For the text-containing cell, return its midpoint in (x, y) coordinate format. 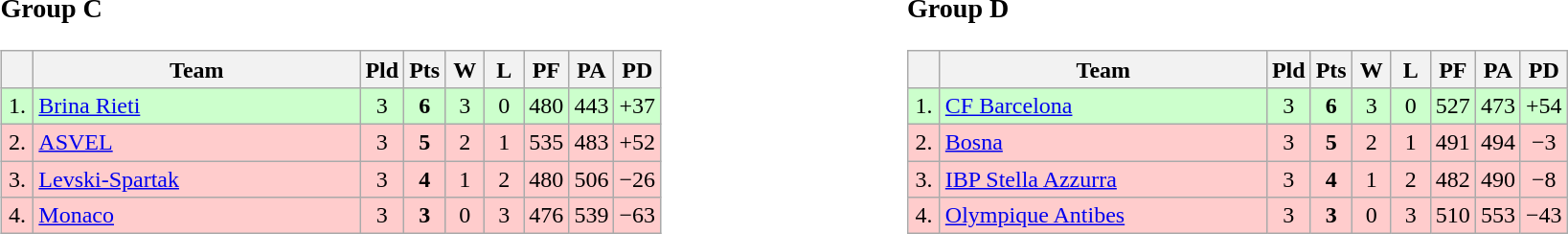
ASVEL (197, 143)
476 (546, 216)
Levski-Spartak (197, 179)
482 (1452, 179)
491 (1452, 143)
−43 (1544, 216)
−26 (638, 179)
483 (592, 143)
Olympique Antibes (1103, 216)
527 (1452, 105)
473 (1498, 105)
Monaco (197, 216)
CF Barcelona (1103, 105)
494 (1498, 143)
−63 (638, 216)
535 (546, 143)
−8 (1544, 179)
443 (592, 105)
Brina Rieti (197, 105)
490 (1498, 179)
+54 (1544, 105)
+37 (638, 105)
510 (1452, 216)
506 (592, 179)
IBP Stella Azzurra (1103, 179)
+52 (638, 143)
553 (1498, 216)
539 (592, 216)
−3 (1544, 143)
Bosna (1103, 143)
